Return (X, Y) of the center of cell containing provided text 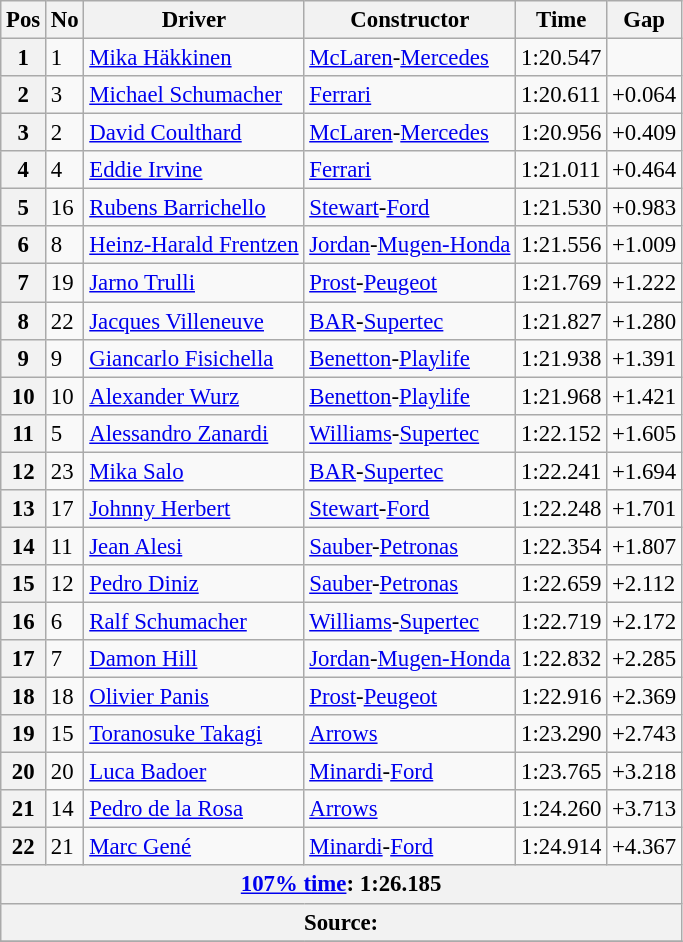
+2.743 (644, 734)
Time (562, 20)
No (65, 20)
1:23.290 (562, 734)
Johnny Herbert (194, 509)
+0.064 (644, 95)
+0.464 (644, 170)
+3.218 (644, 772)
+2.285 (644, 659)
David Coulthard (194, 133)
1:22.719 (562, 621)
1:22.659 (562, 584)
1:22.241 (562, 471)
+1.280 (644, 321)
+3.713 (644, 809)
Damon Hill (194, 659)
1:22.832 (562, 659)
1:24.260 (562, 809)
1:22.916 (562, 697)
+2.172 (644, 621)
Source: (342, 922)
1:20.547 (562, 58)
1:22.354 (562, 546)
Jacques Villeneuve (194, 321)
Marc Gené (194, 847)
Jean Alesi (194, 546)
1:21.556 (562, 245)
13 (24, 509)
+1.807 (644, 546)
Alexander Wurz (194, 396)
Pos (24, 20)
Jarno Trulli (194, 283)
1:21.968 (562, 396)
1:21.011 (562, 170)
Rubens Barrichello (194, 208)
Mika Salo (194, 471)
+1.605 (644, 433)
+1.701 (644, 509)
1:20.611 (562, 95)
Michael Schumacher (194, 95)
Giancarlo Fisichella (194, 358)
Heinz-Harald Frentzen (194, 245)
Pedro Diniz (194, 584)
+2.369 (644, 697)
23 (65, 471)
+2.112 (644, 584)
+4.367 (644, 847)
1:22.248 (562, 509)
Luca Badoer (194, 772)
Ralf Schumacher (194, 621)
1:23.765 (562, 772)
1:21.938 (562, 358)
1:21.827 (562, 321)
+1.009 (644, 245)
Constructor (410, 20)
Alessandro Zanardi (194, 433)
+0.409 (644, 133)
Eddie Irvine (194, 170)
Pedro de la Rosa (194, 809)
+0.983 (644, 208)
+1.421 (644, 396)
1:21.769 (562, 283)
107% time: 1:26.185 (342, 885)
Gap (644, 20)
Toranosuke Takagi (194, 734)
1:20.956 (562, 133)
+1.694 (644, 471)
+1.222 (644, 283)
Mika Häkkinen (194, 58)
1:24.914 (562, 847)
Driver (194, 20)
Olivier Panis (194, 697)
1:22.152 (562, 433)
+1.391 (644, 358)
1:21.530 (562, 208)
